Scan for the cell matching the given text and deliver its [X, Y] coordinate at center. 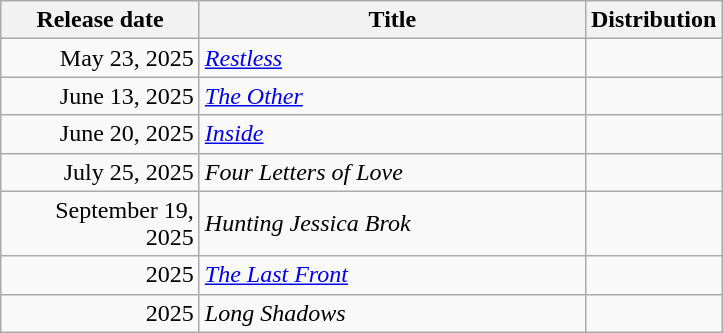
July 25, 2025 [100, 172]
June 20, 2025 [100, 134]
June 13, 2025 [100, 96]
The Other [392, 96]
Inside [392, 134]
Release date [100, 20]
Restless [392, 58]
Hunting Jessica Brok [392, 224]
Four Letters of Love [392, 172]
September 19, 2025 [100, 224]
Title [392, 20]
Distribution [653, 20]
The Last Front [392, 275]
Long Shadows [392, 313]
May 23, 2025 [100, 58]
